Capture the cell that displays the provided text and extract its (x, y) central coordinate. 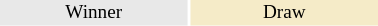
Winner (94, 13)
Draw (284, 13)
